Scan for the cell matching the given text and deliver its (x, y) coordinate at center. 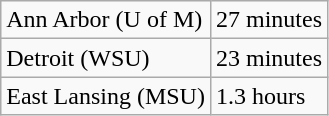
Ann Arbor (U of M) (106, 20)
Detroit (WSU) (106, 58)
East Lansing (MSU) (106, 96)
23 minutes (268, 58)
27 minutes (268, 20)
1.3 hours (268, 96)
